Identify which cell holds the provided text, then report its [X, Y] central coordinate. 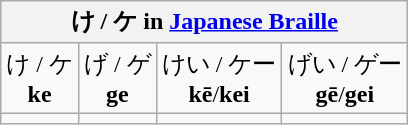
け / ケ in Japanese Braille [204, 22]
け / ケ ke [40, 78]
げ / ゲ ge [117, 78]
げい / ゲー gē/gei [345, 78]
けい / ケー kē/kei [219, 78]
